Return (x, y) of the center of cell containing provided text 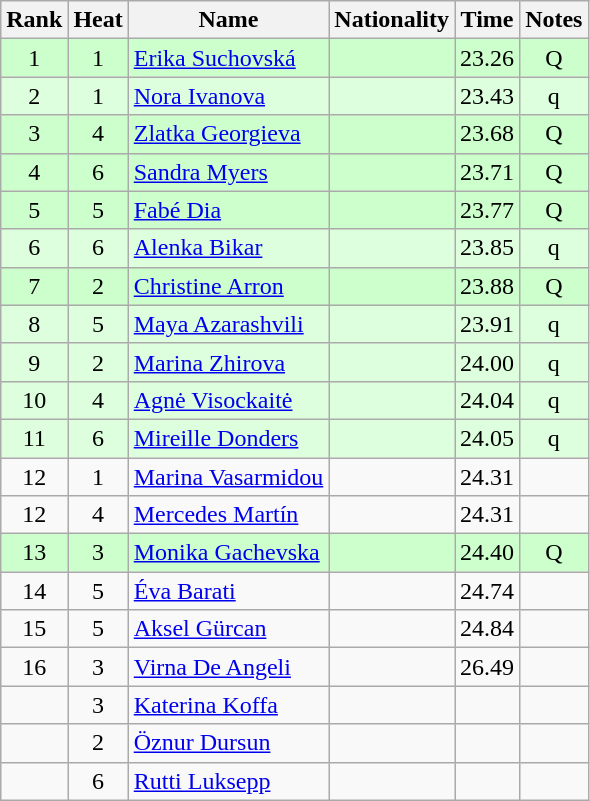
Virna De Angeli (228, 667)
Heat (98, 20)
Erika Suchovská (228, 58)
Katerina Koffa (228, 705)
16 (34, 667)
Zlatka Georgieva (228, 134)
26.49 (488, 667)
7 (34, 286)
Maya Azarashvili (228, 324)
24.74 (488, 591)
Mireille Donders (228, 438)
15 (34, 629)
24.00 (488, 362)
11 (34, 438)
24.04 (488, 400)
Monika Gachevska (228, 553)
23.88 (488, 286)
Rank (34, 20)
Time (488, 20)
Name (228, 20)
Öznur Dursun (228, 743)
14 (34, 591)
Aksel Gürcan (228, 629)
10 (34, 400)
Notes (554, 20)
24.40 (488, 553)
23.91 (488, 324)
Mercedes Martín (228, 515)
24.05 (488, 438)
Éva Barati (228, 591)
Fabé Dia (228, 210)
23.85 (488, 248)
Agnė Visockaitė (228, 400)
23.71 (488, 172)
23.77 (488, 210)
Rutti Luksepp (228, 781)
24.84 (488, 629)
Marina Vasarmidou (228, 477)
Alenka Bikar (228, 248)
23.43 (488, 96)
9 (34, 362)
13 (34, 553)
Christine Arron (228, 286)
Marina Zhirova (228, 362)
Nationality (392, 20)
Nora Ivanova (228, 96)
Sandra Myers (228, 172)
8 (34, 324)
23.68 (488, 134)
23.26 (488, 58)
